Return [X, Y] of the center of cell containing provided text 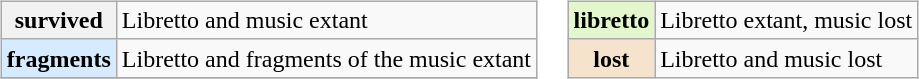
libretto [612, 20]
Libretto and music lost [786, 58]
fragments [58, 58]
Libretto and fragments of the music extant [326, 58]
Libretto and music extant [326, 20]
lost [612, 58]
survived [58, 20]
Libretto extant, music lost [786, 20]
